Find where the given text appears and provide that cell's center as [x, y] coordinate. 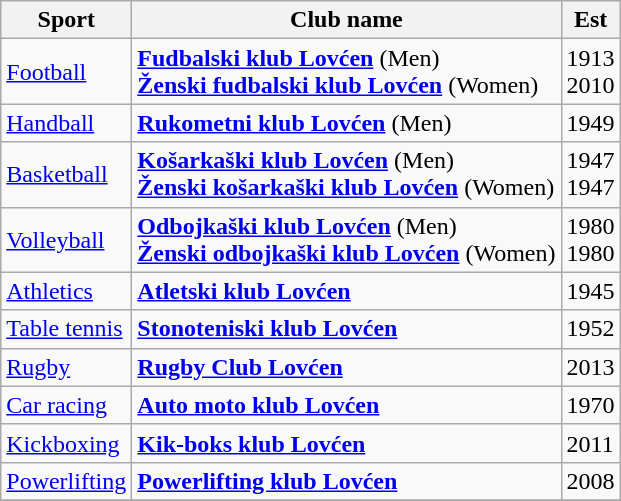
2011 [590, 443]
Handball [66, 123]
Rugby Club Lovćen [346, 367]
1952 [590, 329]
Odbojkaški klub Lovćen (Men)Ženski odbojkaški klub Lovćen (Women) [346, 240]
Rukometni klub Lovćen (Men) [346, 123]
19801980 [590, 240]
Athletics [66, 291]
19471947 [590, 174]
Auto moto klub Lovćen [346, 405]
Table tennis [66, 329]
Fudbalski klub Lovćen (Men)Ženski fudbalski klub Lovćen (Women) [346, 72]
Club name [346, 20]
1945 [590, 291]
Powerlifting klub Lovćen [346, 481]
Powerlifting [66, 481]
Atletski klub Lovćen [346, 291]
Stonoteniski klub Lovćen [346, 329]
Football [66, 72]
Basketball [66, 174]
Car racing [66, 405]
Est [590, 20]
1949 [590, 123]
2008 [590, 481]
Kik-boks klub Lovćen [346, 443]
2013 [590, 367]
Košarkaški klub Lovćen (Men)Ženski košarkaški klub Lovćen (Women) [346, 174]
Rugby [66, 367]
1970 [590, 405]
Volleyball [66, 240]
Kickboxing [66, 443]
Sport [66, 20]
19132010 [590, 72]
